Return [x, y] of the center of cell containing provided text 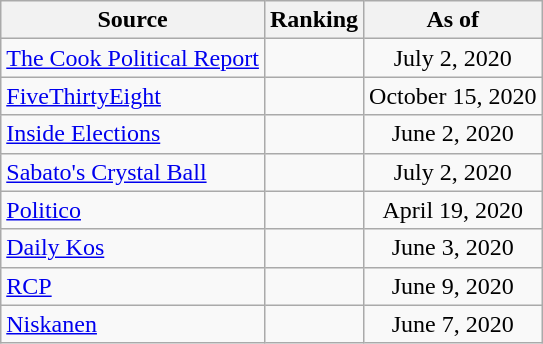
FiveThirtyEight [133, 96]
As of [453, 20]
Inside Elections [133, 134]
Politico [133, 210]
Sabato's Crystal Ball [133, 172]
October 15, 2020 [453, 96]
Niskanen [133, 324]
RCP [133, 286]
June 2, 2020 [453, 134]
The Cook Political Report [133, 58]
Ranking [314, 20]
April 19, 2020 [453, 210]
Source [133, 20]
Daily Kos [133, 248]
June 3, 2020 [453, 248]
June 7, 2020 [453, 324]
June 9, 2020 [453, 286]
